Capture the cell that displays the provided text and extract its [x, y] central coordinate. 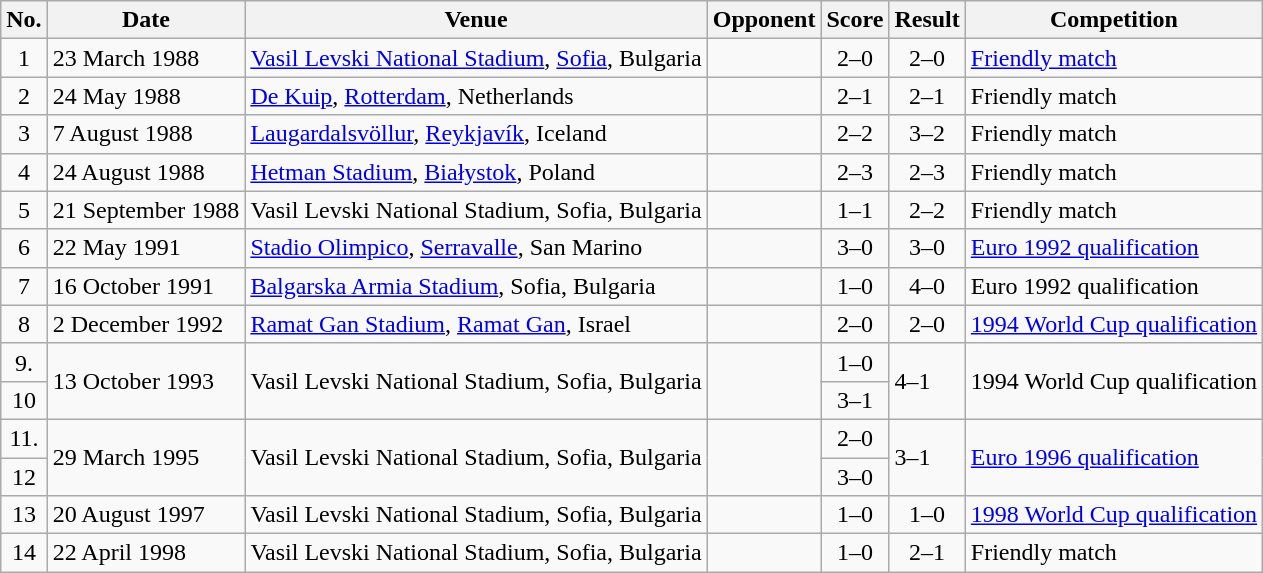
5 [24, 210]
2 [24, 96]
23 March 1988 [146, 58]
Date [146, 20]
4–1 [927, 381]
7 [24, 286]
10 [24, 400]
21 September 1988 [146, 210]
22 April 1998 [146, 553]
16 October 1991 [146, 286]
13 [24, 515]
7 August 1988 [146, 134]
9. [24, 362]
1 [24, 58]
4–0 [927, 286]
11. [24, 438]
24 August 1988 [146, 172]
14 [24, 553]
12 [24, 477]
1998 World Cup qualification [1114, 515]
Euro 1996 qualification [1114, 457]
Opponent [764, 20]
Hetman Stadium, Białystok, Poland [476, 172]
8 [24, 324]
Laugardalsvöllur, Reykjavík, Iceland [476, 134]
Stadio Olimpico, Serravalle, San Marino [476, 248]
1–1 [855, 210]
20 August 1997 [146, 515]
24 May 1988 [146, 96]
Ramat Gan Stadium, Ramat Gan, Israel [476, 324]
No. [24, 20]
Competition [1114, 20]
Balgarska Armia Stadium, Sofia, Bulgaria [476, 286]
Venue [476, 20]
22 May 1991 [146, 248]
Score [855, 20]
De Kuip, Rotterdam, Netherlands [476, 96]
Result [927, 20]
3–2 [927, 134]
6 [24, 248]
2 December 1992 [146, 324]
13 October 1993 [146, 381]
3 [24, 134]
4 [24, 172]
29 March 1995 [146, 457]
